Locate the cell with the specified text and output its [X, Y] center coordinate. 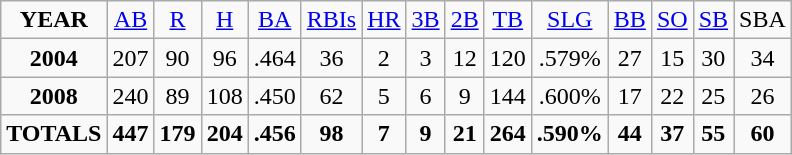
TOTALS [54, 134]
447 [130, 134]
HR [384, 20]
YEAR [54, 20]
.456 [274, 134]
AB [130, 20]
108 [224, 96]
21 [464, 134]
2 [384, 58]
.579% [570, 58]
207 [130, 58]
H [224, 20]
89 [178, 96]
SO [672, 20]
SB [713, 20]
98 [331, 134]
.450 [274, 96]
55 [713, 134]
.600% [570, 96]
22 [672, 96]
2B [464, 20]
120 [508, 58]
BA [274, 20]
96 [224, 58]
3 [426, 58]
SLG [570, 20]
2008 [54, 96]
17 [630, 96]
60 [763, 134]
90 [178, 58]
SBA [763, 20]
12 [464, 58]
204 [224, 134]
.590% [570, 134]
3B [426, 20]
30 [713, 58]
37 [672, 134]
144 [508, 96]
.464 [274, 58]
BB [630, 20]
TB [508, 20]
62 [331, 96]
5 [384, 96]
R [178, 20]
179 [178, 134]
240 [130, 96]
34 [763, 58]
7 [384, 134]
15 [672, 58]
36 [331, 58]
44 [630, 134]
264 [508, 134]
27 [630, 58]
2004 [54, 58]
26 [763, 96]
25 [713, 96]
RBIs [331, 20]
6 [426, 96]
